From the cell containing the given text, extract its center point as (X, Y) coordinate. 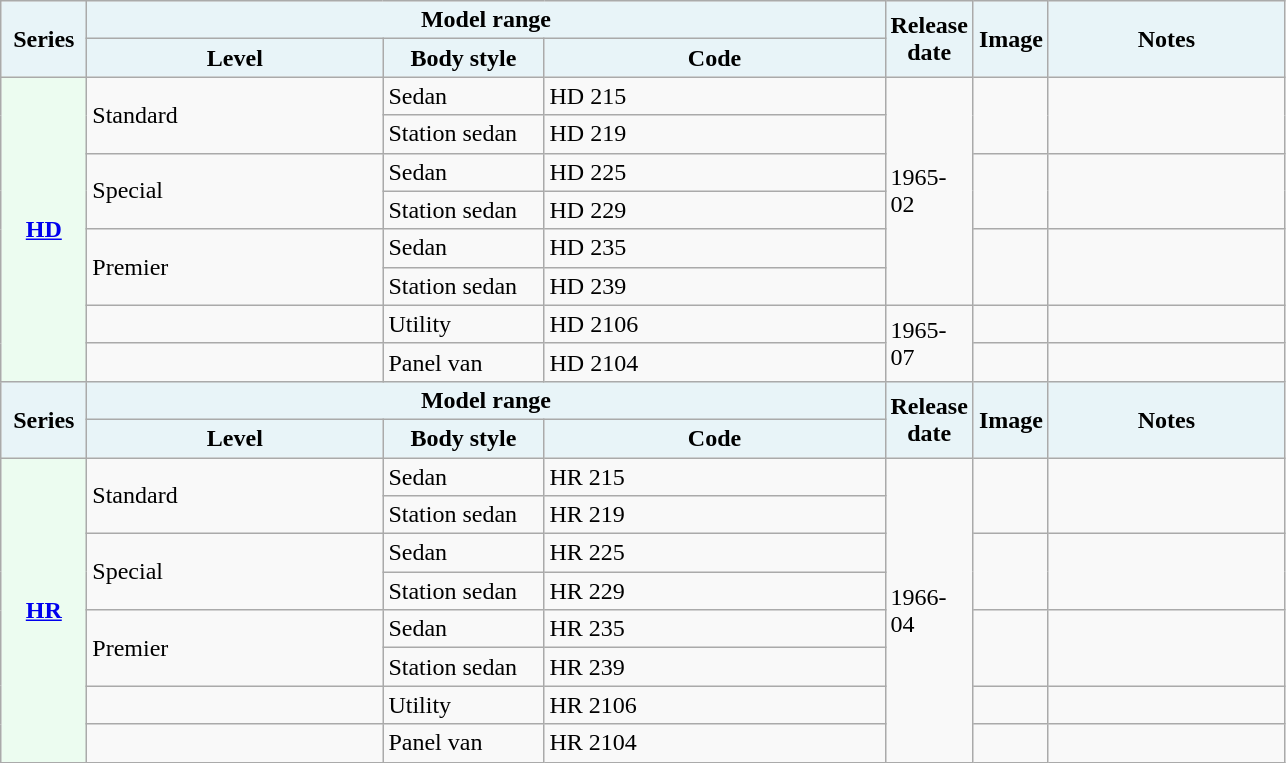
HD 215 (714, 96)
HR 2104 (714, 743)
HR 225 (714, 553)
HR 215 (714, 477)
HR 239 (714, 667)
HR 235 (714, 629)
HR 229 (714, 591)
HD 229 (714, 210)
HD 2106 (714, 324)
HD (44, 229)
HD 235 (714, 248)
1965-02 (929, 191)
HD 219 (714, 134)
1966-04 (929, 610)
HR 2106 (714, 705)
HD 2104 (714, 362)
HD 225 (714, 172)
HR (44, 610)
HD 239 (714, 286)
1965-07 (929, 343)
HR 219 (714, 515)
